Return the [X, Y] coordinate for the center point of the cell that contains the specified text.  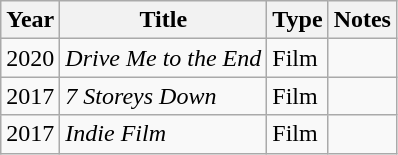
2020 [30, 58]
Indie Film [164, 134]
Notes [362, 20]
7 Storeys Down [164, 96]
Type [298, 20]
Drive Me to the End [164, 58]
Title [164, 20]
Year [30, 20]
